Output the (X, Y) coordinate of the center of the cell containing the given text.  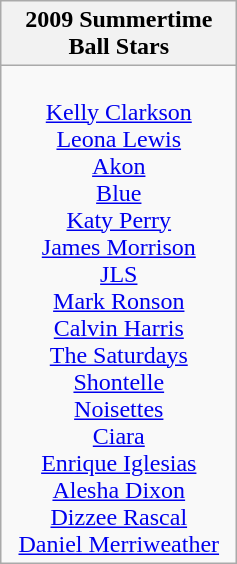
2009 Summertime Ball Stars (119, 34)
